Determine the [x, y] coordinate at the center of the cell enclosing the given text.  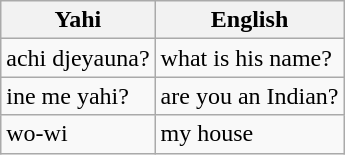
English [250, 20]
my house [250, 134]
achi djeyauna? [78, 58]
wo-wi [78, 134]
Yahi [78, 20]
ine me yahi? [78, 96]
are you an Indian? [250, 96]
what is his name? [250, 58]
